Provide the (x, y) coordinate of the cell's center where the given text is located.  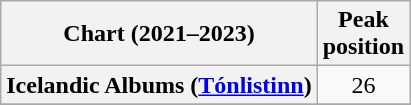
Chart (2021–2023) (159, 34)
Peakposition (363, 34)
26 (363, 85)
Icelandic Albums (Tónlistinn) (159, 85)
